Output the (X, Y) coordinate of the center of the cell containing the given text.  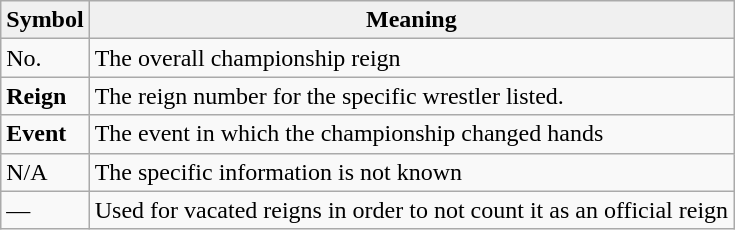
Meaning (411, 20)
Event (45, 134)
The reign number for the specific wrestler listed. (411, 96)
The specific information is not known (411, 172)
The overall championship reign (411, 58)
The event in which the championship changed hands (411, 134)
N/A (45, 172)
Symbol (45, 20)
Used for vacated reigns in order to not count it as an official reign (411, 210)
— (45, 210)
Reign (45, 96)
No. (45, 58)
